Return (X, Y) of the center of cell containing provided text 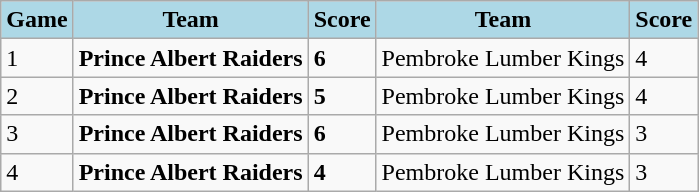
5 (342, 96)
1 (37, 58)
Game (37, 20)
2 (37, 96)
